Pinpoint the cell where the given text exists, returning its (X, Y) midpoint coordinate. 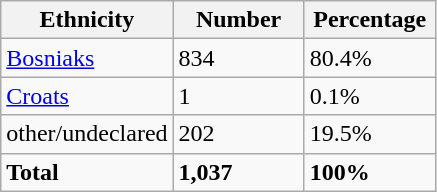
100% (370, 172)
Bosniaks (87, 58)
1 (238, 96)
Number (238, 20)
other/undeclared (87, 134)
80.4% (370, 58)
202 (238, 134)
Percentage (370, 20)
Croats (87, 96)
Total (87, 172)
834 (238, 58)
Ethnicity (87, 20)
0.1% (370, 96)
19.5% (370, 134)
1,037 (238, 172)
